Extract the (x, y) coordinate from the center of the cell holding the provided text.  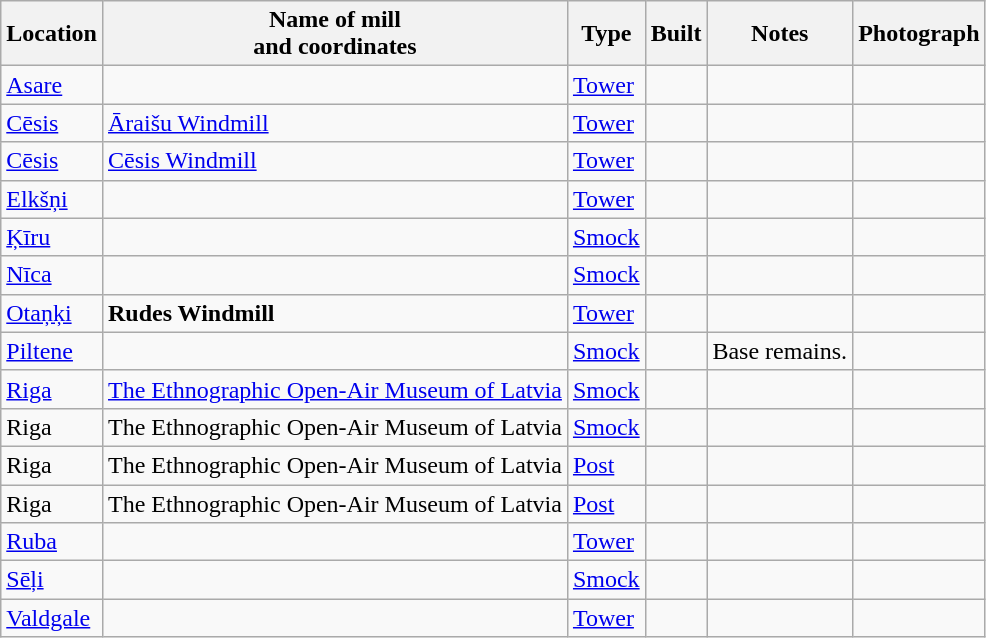
Nīca (52, 275)
Ruba (52, 542)
Valdgale (52, 618)
Photograph (919, 34)
Āraišu Windmill (334, 123)
Elkšņi (52, 199)
Sēļi (52, 580)
Asare (52, 85)
Ķīru (52, 237)
Location (52, 34)
Notes (780, 34)
Cēsis Windmill (334, 161)
Type (606, 34)
Name of milland coordinates (334, 34)
Piltene (52, 351)
Rudes Windmill (334, 313)
Built (676, 34)
Base remains. (780, 351)
Otaņķi (52, 313)
